Return (X, Y) of the center of cell containing provided text 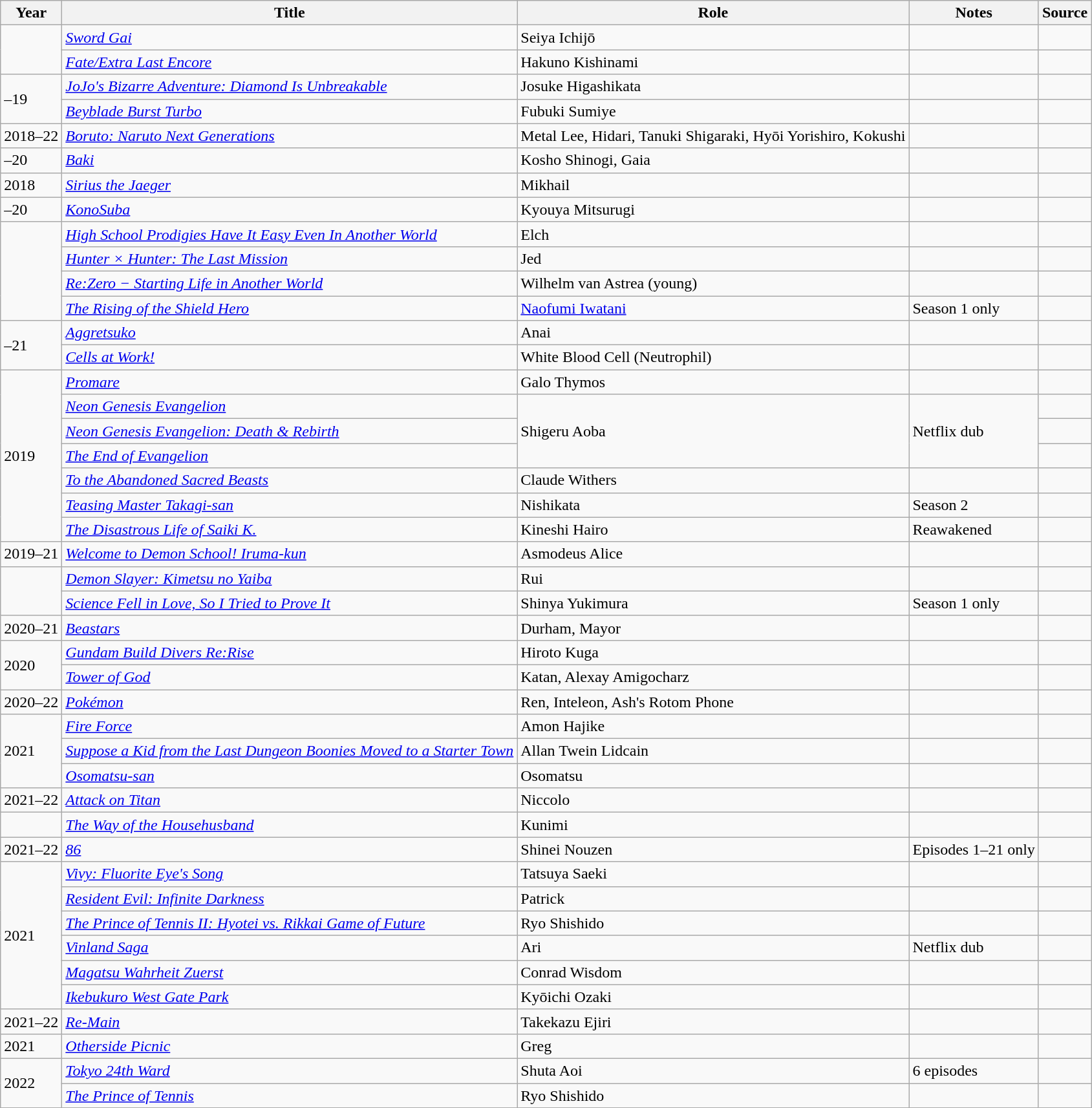
Vivy: Fluorite Eye's Song (290, 874)
Neon Genesis Evangelion: Death & Rebirth (290, 431)
Kunimi (713, 825)
Tower of God (290, 677)
White Blood Cell (Neutrophil) (713, 357)
Hunter × Hunter: The Last Mission (290, 259)
To the Abandoned Sacred Beasts (290, 480)
Ikebukuro West Gate Park (290, 997)
Shigeru Aoba (713, 431)
Katan, Alexay Amigocharz (713, 677)
Mikhail (713, 185)
Rui (713, 579)
Magatsu Wahrheit Zuerst (290, 972)
Naofumi Iwatani (713, 308)
Teasing Master Takagi-san (290, 505)
2019–21 (31, 554)
Claude Withers (713, 480)
Kineshi Hairo (713, 529)
2019 (31, 456)
Neon Genesis Evangelion (290, 407)
Tatsuya Saeki (713, 874)
Ren, Inteleon, Ash's Rotom Phone (713, 701)
Beyblade Burst Turbo (290, 111)
Source (1064, 13)
Sword Gai (290, 37)
2020–21 (31, 628)
Otherside Picnic (290, 1046)
Kyouya Mitsurugi (713, 209)
Baki (290, 160)
Attack on Titan (290, 800)
Aggretsuko (290, 333)
Jed (713, 259)
Resident Evil: Infinite Darkness (290, 899)
Science Fell in Love, So I Tried to Prove It (290, 603)
Shinei Nouzen (713, 849)
Amon Hajike (713, 727)
The Prince of Tennis (290, 1096)
Ari (713, 948)
The Way of the Househusband (290, 825)
Demon Slayer: Kimetsu no Yaiba (290, 579)
Re:Zero − Starting Life in Another World (290, 283)
Fire Force (290, 727)
Notes (974, 13)
Role (713, 13)
Nishikata (713, 505)
Wilhelm van Astrea (young) (713, 283)
KonoSuba (290, 209)
Niccolo (713, 800)
Year (31, 13)
Patrick (713, 899)
Seiya Ichijō (713, 37)
Josuke Higashikata (713, 87)
The Rising of the Shield Hero (290, 308)
Shuta Aoi (713, 1071)
6 episodes (974, 1071)
Hiroto Kuga (713, 652)
Pokémon (290, 701)
Tokyo 24th Ward (290, 1071)
Title (290, 13)
Asmodeus Alice (713, 554)
High School Prodigies Have It Easy Even In Another World (290, 234)
2020–22 (31, 701)
Shinya Yukimura (713, 603)
Vinland Saga (290, 948)
The Disastrous Life of Saiki K. (290, 529)
The Prince of Tennis II: Hyotei vs. Rikkai Game of Future (290, 923)
Sirius the Jaeger (290, 185)
Anai (713, 333)
Elch (713, 234)
Welcome to Demon School! Iruma-kun (290, 554)
Beastars (290, 628)
Galo Thymos (713, 382)
Fubuki Sumiye (713, 111)
Takekazu Ejiri (713, 1021)
Boruto: Naruto Next Generations (290, 136)
2018 (31, 185)
Promare (290, 382)
2020 (31, 665)
Hakuno Kishinami (713, 62)
Durham, Mayor (713, 628)
–21 (31, 345)
Fate/Extra Last Encore (290, 62)
2022 (31, 1083)
Metal Lee, Hidari, Tanuki Shigaraki, Hyōi Yorishiro, Kokushi (713, 136)
Allan Twein Lidcain (713, 751)
Osomatsu-san (290, 776)
Osomatsu (713, 776)
2018–22 (31, 136)
Suppose a Kid from the Last Dungeon Boonies Moved to a Starter Town (290, 751)
Kyōichi Ozaki (713, 997)
Gundam Build Divers Re:Rise (290, 652)
The End of Evangelion (290, 456)
Greg (713, 1046)
Cells at Work! (290, 357)
86 (290, 849)
Episodes 1–21 only (974, 849)
Reawakened (974, 529)
Kosho Shinogi, Gaia (713, 160)
Re-Main (290, 1021)
Conrad Wisdom (713, 972)
Season 2 (974, 505)
–19 (31, 99)
JoJo's Bizarre Adventure: Diamond Is Unbreakable (290, 87)
